Identify which cell holds the provided text, then report its [x, y] central coordinate. 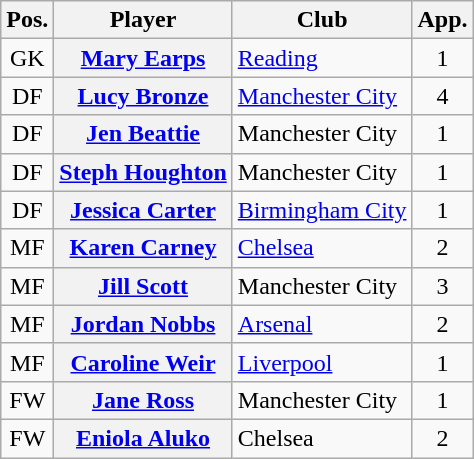
Jen Beattie [143, 134]
Jordan Nobbs [143, 324]
Club [322, 20]
Pos. [28, 20]
Jane Ross [143, 400]
Liverpool [322, 362]
Jessica Carter [143, 210]
Caroline Weir [143, 362]
3 [442, 286]
App. [442, 20]
4 [442, 96]
Birmingham City [322, 210]
Arsenal [322, 324]
Reading [322, 58]
Lucy Bronze [143, 96]
Jill Scott [143, 286]
Eniola Aluko [143, 438]
Karen Carney [143, 248]
GK [28, 58]
Player [143, 20]
Steph Houghton [143, 172]
Mary Earps [143, 58]
